Scan for the cell matching the given text and deliver its (X, Y) coordinate at center. 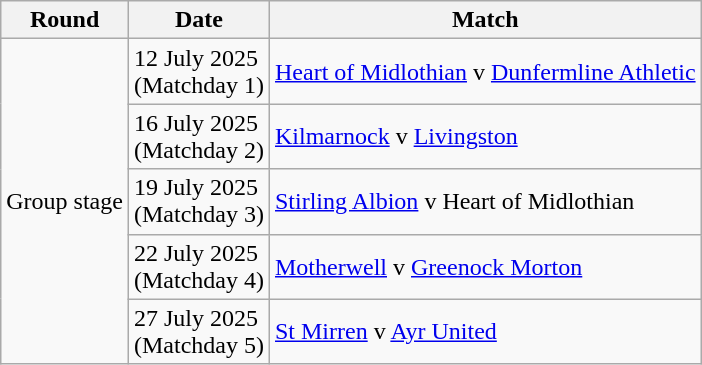
22 July 2025(Matchday 4) (198, 266)
Date (198, 20)
Motherwell v Greenock Morton (485, 266)
19 July 2025(Matchday 3) (198, 202)
Heart of Midlothian v Dunfermline Athletic (485, 72)
Stirling Albion v Heart of Midlothian (485, 202)
12 July 2025(Matchday 1) (198, 72)
16 July 2025(Matchday 2) (198, 136)
St Mirren v Ayr United (485, 332)
Group stage (65, 202)
Match (485, 20)
Kilmarnock v Livingston (485, 136)
27 July 2025(Matchday 5) (198, 332)
Round (65, 20)
